Locate the cell with the specified text and output its (x, y) center coordinate. 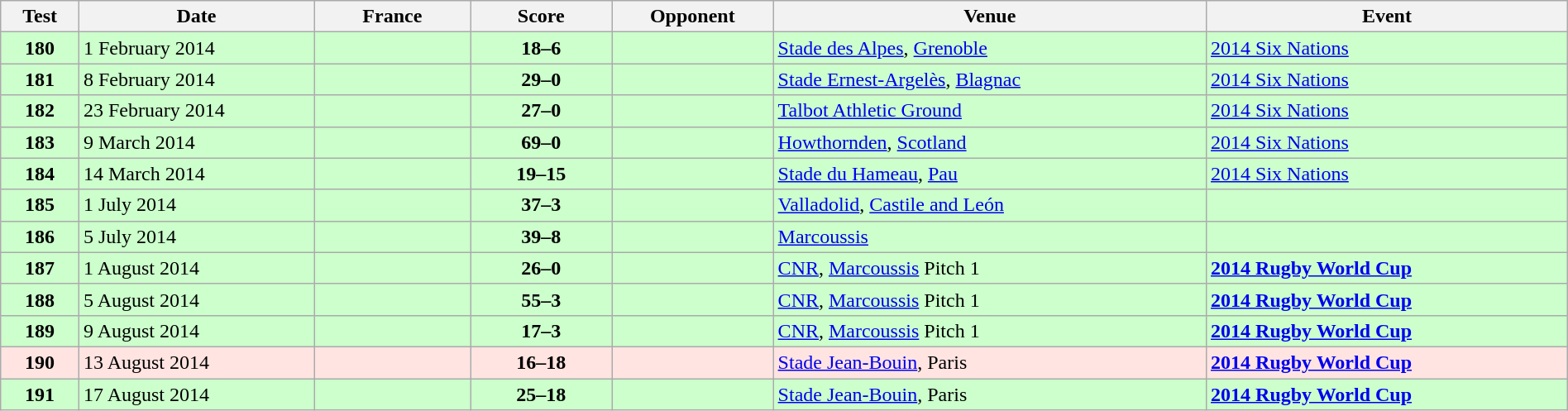
9 March 2014 (196, 142)
Stade du Hameau, Pau (989, 174)
Event (1388, 17)
5 July 2014 (196, 237)
190 (40, 362)
181 (40, 79)
16–18 (541, 362)
185 (40, 205)
26–0 (541, 268)
1 July 2014 (196, 205)
180 (40, 48)
29–0 (541, 79)
184 (40, 174)
1 February 2014 (196, 48)
187 (40, 268)
37–3 (541, 205)
183 (40, 142)
188 (40, 299)
182 (40, 111)
13 August 2014 (196, 362)
Howthornden, Scotland (989, 142)
Opponent (693, 17)
Stade des Alpes, Grenoble (989, 48)
18–6 (541, 48)
191 (40, 394)
69–0 (541, 142)
23 February 2014 (196, 111)
17 August 2014 (196, 394)
17–3 (541, 331)
189 (40, 331)
Test (40, 17)
Talbot Athletic Ground (989, 111)
France (392, 17)
9 August 2014 (196, 331)
Valladolid, Castile and León (989, 205)
39–8 (541, 237)
25–18 (541, 394)
5 August 2014 (196, 299)
Date (196, 17)
1 August 2014 (196, 268)
14 March 2014 (196, 174)
Score (541, 17)
8 February 2014 (196, 79)
55–3 (541, 299)
27–0 (541, 111)
Marcoussis (989, 237)
Stade Ernest-Argelès, Blagnac (989, 79)
Venue (989, 17)
186 (40, 237)
19–15 (541, 174)
